Locate the cell with the specified text and output its (X, Y) center coordinate. 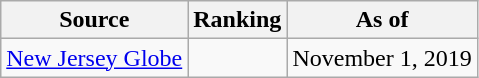
Source (94, 20)
New Jersey Globe (94, 58)
Ranking (238, 20)
As of (382, 20)
November 1, 2019 (382, 58)
